Pinpoint the cell where the given text exists, returning its (X, Y) midpoint coordinate. 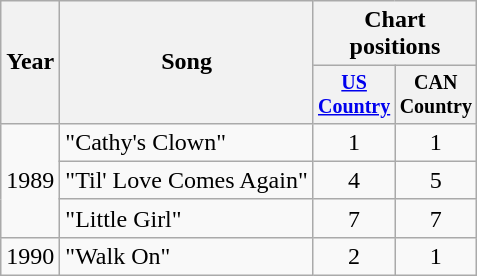
US Country (354, 94)
Song (186, 62)
5 (436, 180)
CAN Country (436, 94)
1990 (30, 256)
Year (30, 62)
"Walk On" (186, 256)
4 (354, 180)
"Little Girl" (186, 218)
1989 (30, 180)
"Til' Love Comes Again" (186, 180)
Chart positions (394, 34)
"Cathy's Clown" (186, 142)
2 (354, 256)
